Provide the [x, y] coordinate of the cell's center where the given text is located.  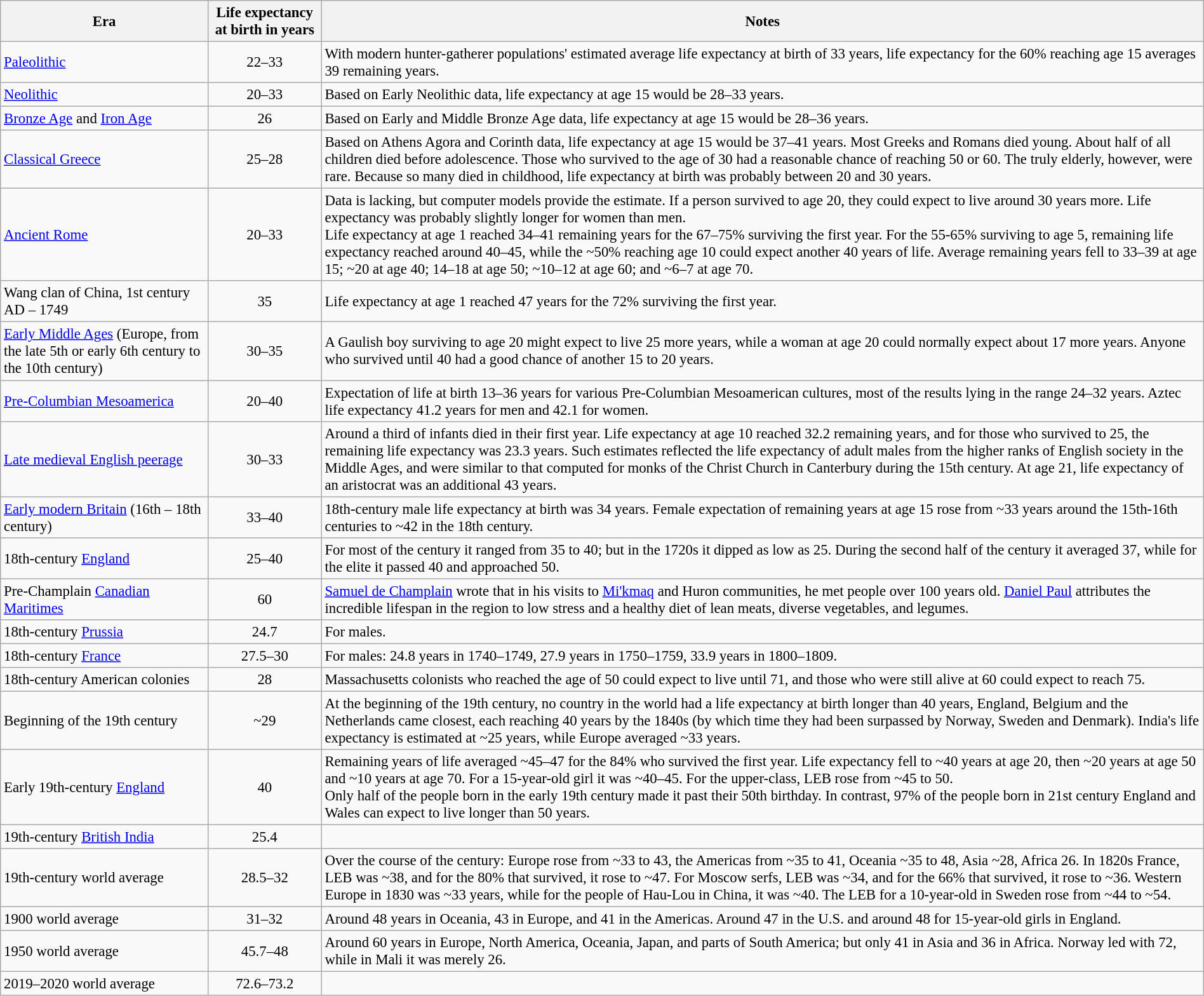
Era [104, 22]
Around 48 years in Oceania, 43 in Europe, and 41 in the Americas. Around 47 in the U.S. and around 48 for 15-year-old girls in England. [762, 919]
33–40 [264, 517]
Life expectancy at age 1 reached 47 years for the 72% surviving the first year. [762, 301]
Beginning of the 19th century [104, 720]
18th-century American colonies [104, 680]
Based on Early Neolithic data, life expectancy at age 15 would be 28–33 years. [762, 95]
27.5–30 [264, 656]
Early modern Britain (16th – 18th century) [104, 517]
2019–2020 world average [104, 984]
For males. [762, 632]
25–40 [264, 558]
19th-century world average [104, 878]
~29 [264, 720]
Classical Greece [104, 159]
Massachusetts colonists who reached the age of 50 could expect to live until 71, and those who were still alive at 60 could expect to reach 75. [762, 680]
Late medieval English peerage [104, 459]
20–40 [264, 401]
18th-century England [104, 558]
35 [264, 301]
19th-century British India [104, 837]
31–32 [264, 919]
Pre-Columbian Mesoamerica [104, 401]
Early 19th-century England [104, 788]
Bronze Age and Iron Age [104, 119]
24.7 [264, 632]
60 [264, 600]
Wang clan of China, 1st century AD – 1749 [104, 301]
For males: 24.8 years in 1740–1749, 27.9 years in 1750–1759, 33.9 years in 1800–1809. [762, 656]
1950 world average [104, 952]
28.5–32 [264, 878]
45.7–48 [264, 952]
40 [264, 788]
30–33 [264, 459]
18th-century Prussia [104, 632]
22–33 [264, 62]
26 [264, 119]
25–28 [264, 159]
18th-century France [104, 656]
Based on Early and Middle Bronze Age data, life expectancy at age 15 would be 28–36 years. [762, 119]
Pre-Champlain Canadian Maritimes [104, 600]
1900 world average [104, 919]
72.6–73.2 [264, 984]
Ancient Rome [104, 235]
28 [264, 680]
Notes [762, 22]
Paleolithic [104, 62]
30–35 [264, 351]
Early Middle Ages (Europe, from the late 5th or early 6th century to the 10th century) [104, 351]
25.4 [264, 837]
Life expectancy at birth in years [264, 22]
Neolithic [104, 95]
